Detect which cell encompasses the target text, then output its [X, Y] center coordinate. 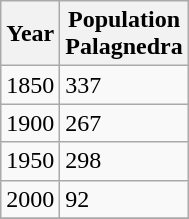
PopulationPalagnedra [124, 34]
267 [124, 123]
298 [124, 161]
92 [124, 199]
1850 [30, 85]
2000 [30, 199]
337 [124, 85]
Year [30, 34]
1900 [30, 123]
1950 [30, 161]
